Locate the cell with the specified text and output its [x, y] center coordinate. 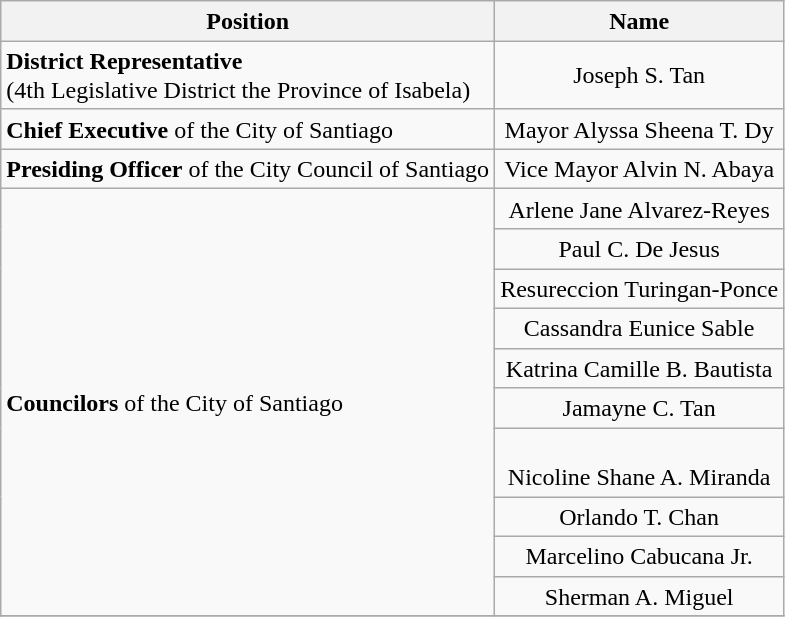
Vice Mayor Alvin N. Abaya [640, 169]
Mayor Alyssa Sheena T. Dy [640, 129]
Presiding Officer of the City Council of Santiago [248, 169]
Jamayne C. Tan [640, 408]
Position [248, 21]
Chief Executive of the City of Santiago [248, 129]
Cassandra Eunice Sable [640, 328]
Sherman A. Miguel [640, 596]
Councilors of the City of Santiago [248, 402]
Nicoline Shane A. Miranda [640, 462]
Arlene Jane Alvarez-Reyes [640, 209]
Resureccion Turingan-Ponce [640, 289]
District Representative(4th Legislative District the Province of Isabela) [248, 76]
Joseph S. Tan [640, 76]
Orlando T. Chan [640, 517]
Paul C. De Jesus [640, 249]
Marcelino Cabucana Jr. [640, 556]
Name [640, 21]
Katrina Camille B. Bautista [640, 368]
